From the cell containing the given text, extract its center point as [x, y] coordinate. 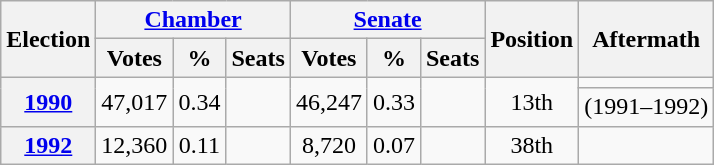
Senate [388, 20]
0.33 [394, 102]
46,247 [328, 102]
Chamber [194, 20]
Election [48, 39]
47,017 [134, 102]
8,720 [328, 145]
Position [532, 39]
0.07 [394, 145]
38th [532, 145]
1992 [48, 145]
1990 [48, 102]
(1991–1992) [646, 107]
0.11 [200, 145]
0.34 [200, 102]
12,360 [134, 145]
13th [532, 102]
Aftermath [646, 39]
